Extract the (x, y) coordinate from the center of the cell holding the provided text.  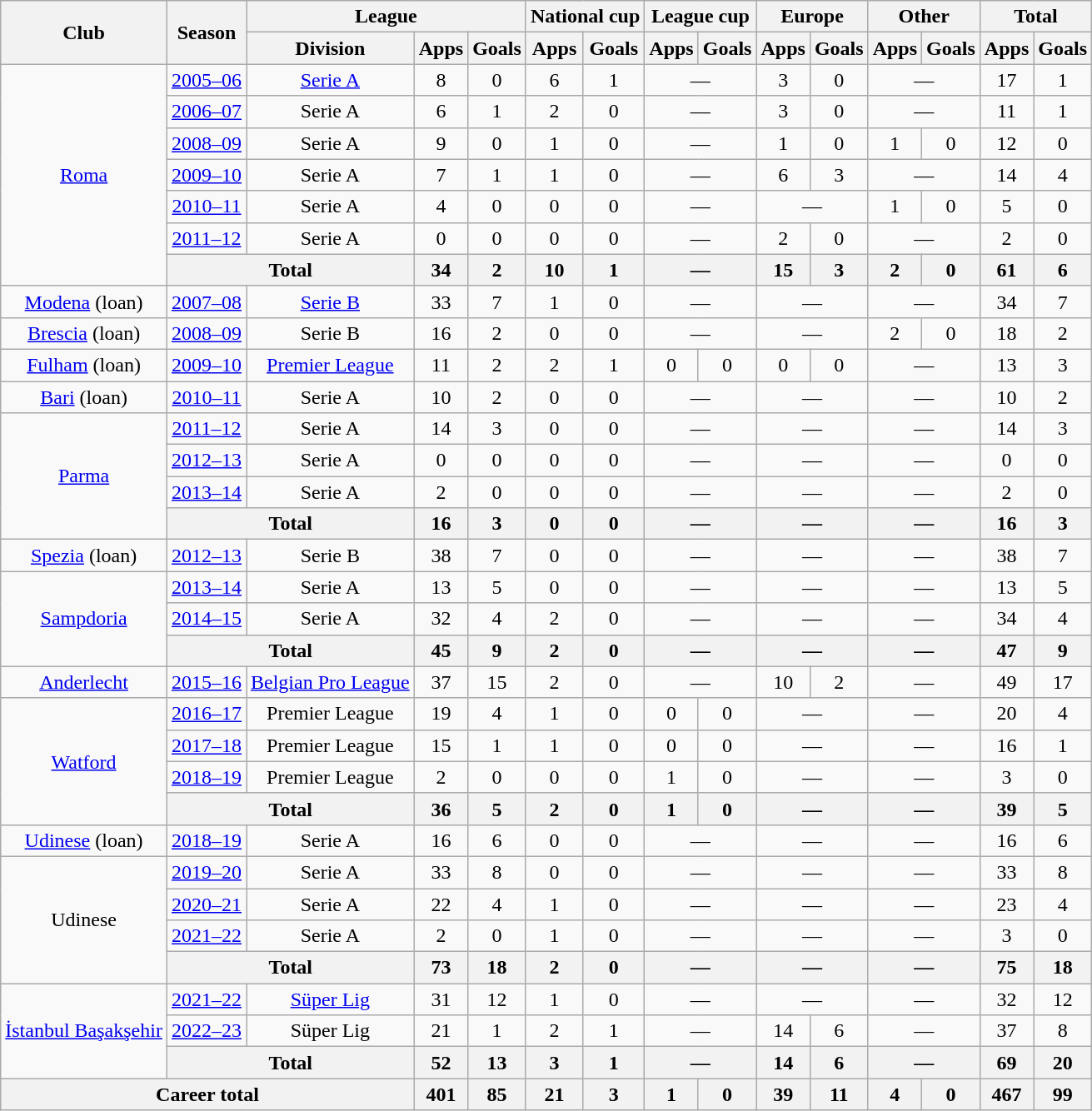
467 (1006, 1094)
19 (441, 714)
99 (1063, 1094)
73 (441, 968)
2020–21 (207, 904)
Modena (loan) (84, 301)
2007–08 (207, 301)
League cup (701, 17)
Season (207, 32)
36 (441, 809)
Parma (84, 476)
Watford (84, 761)
Fulham (loan) (84, 365)
İstanbul Başakşehir (84, 1031)
National cup (585, 17)
45 (441, 650)
85 (497, 1094)
Career total (207, 1094)
Europe (812, 17)
League (386, 17)
2022–23 (207, 1031)
Roma (84, 175)
Belgian Pro League (331, 682)
Sampdoria (84, 619)
Udinese (loan) (84, 840)
47 (1006, 650)
Division (331, 48)
2005–06 (207, 80)
2019–20 (207, 872)
Brescia (loan) (84, 333)
401 (441, 1094)
Club (84, 32)
52 (441, 1063)
2014–15 (207, 619)
2015–16 (207, 682)
31 (441, 999)
Udinese (84, 919)
75 (1006, 968)
Spezia (loan) (84, 555)
Other (924, 17)
2006–07 (207, 112)
61 (1006, 270)
Bari (loan) (84, 397)
23 (1006, 904)
2017–18 (207, 745)
69 (1006, 1063)
Anderlecht (84, 682)
22 (441, 904)
2016–17 (207, 714)
49 (1006, 682)
